Identify which cell holds the provided text, then report its [x, y] central coordinate. 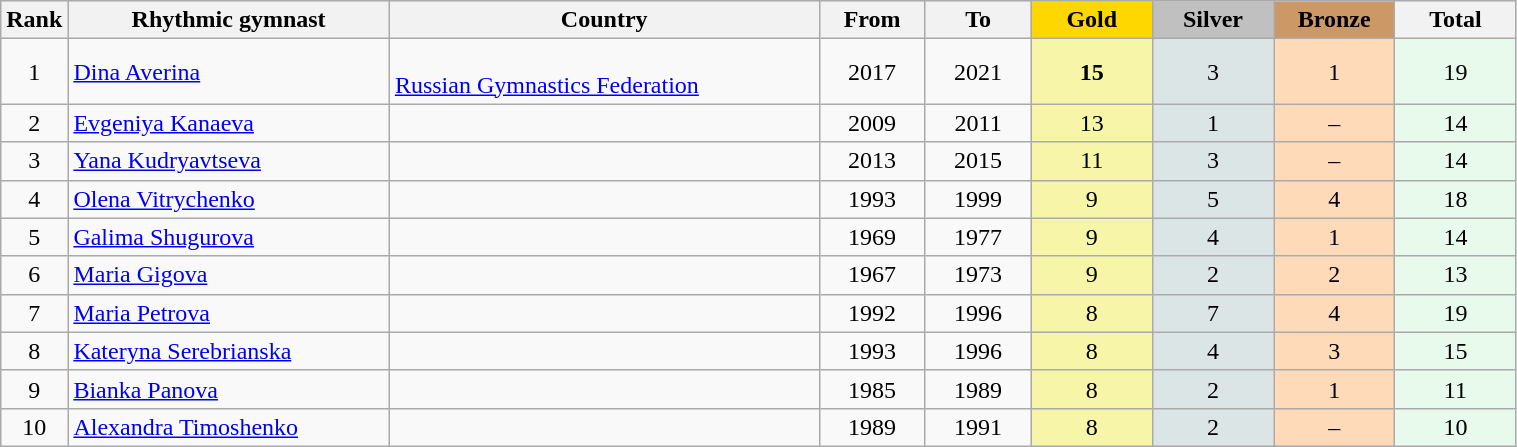
1985 [872, 389]
1992 [872, 313]
2009 [872, 123]
2017 [872, 72]
1999 [978, 199]
2013 [872, 161]
Maria Petrova [229, 313]
Rank [34, 20]
1967 [872, 275]
Maria Gigova [229, 275]
2011 [978, 123]
1991 [978, 427]
To [978, 20]
1973 [978, 275]
Rhythmic gymnast [229, 20]
Bronze [1334, 20]
Kateryna Serebrianska [229, 351]
Gold [1092, 20]
Dina Averina [229, 72]
Total [1456, 20]
Galima Shugurova [229, 237]
Yana Kudryavtseva [229, 161]
Silver [1212, 20]
Olena Vitrychenko [229, 199]
Russian Gymnastics Federation [604, 72]
Country [604, 20]
Bianka Panova [229, 389]
From [872, 20]
1977 [978, 237]
2015 [978, 161]
18 [1456, 199]
6 [34, 275]
1969 [872, 237]
Alexandra Timoshenko [229, 427]
2021 [978, 72]
Evgeniya Kanaeva [229, 123]
